Locate the cell with the specified text and output its (x, y) center coordinate. 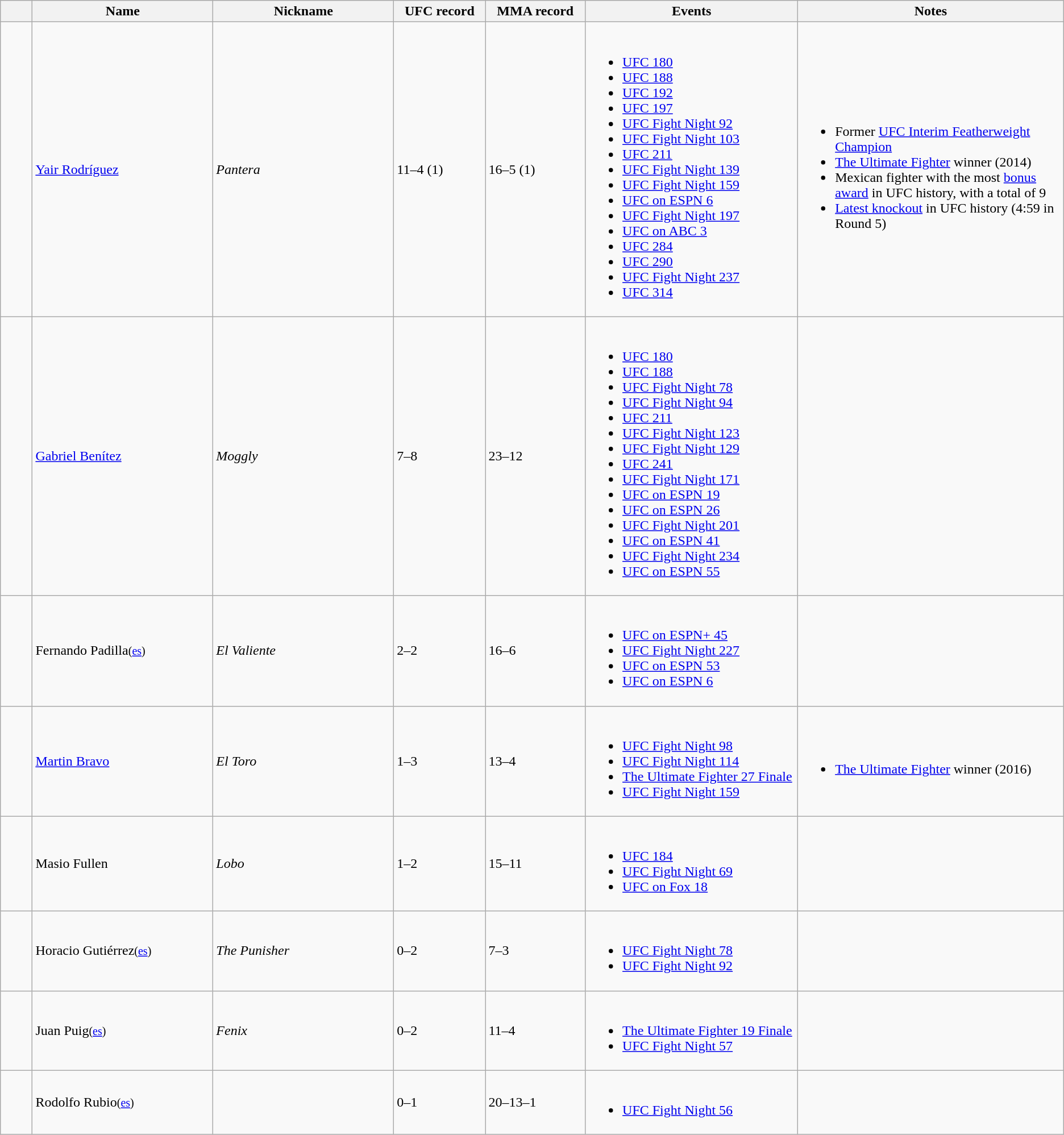
Notes (931, 11)
Horacio Gutiérrez(es) (123, 951)
16–6 (535, 651)
UFC Fight Night 98UFC Fight Night 114The Ultimate Fighter 27 FinaleUFC Fight Night 159 (692, 761)
23–12 (535, 456)
11–4 (535, 1030)
Pantera (304, 169)
7–3 (535, 951)
Moggly (304, 456)
15–11 (535, 864)
The Ultimate Fighter 19 FinaleUFC Fight Night 57 (692, 1030)
Events (692, 11)
Fernando Padilla(es) (123, 651)
Masio Fullen (123, 864)
Lobo (304, 864)
El Toro (304, 761)
UFC Fight Night 78UFC Fight Night 92 (692, 951)
Fenix (304, 1030)
Nickname (304, 11)
1–3 (440, 761)
20–13–1 (535, 1103)
Gabriel Benítez (123, 456)
0–1 (440, 1103)
11–4 (1) (440, 169)
UFC on ESPN+ 45UFC Fight Night 227UFC on ESPN 53UFC on ESPN 6 (692, 651)
16–5 (1) (535, 169)
The Punisher (304, 951)
7–8 (440, 456)
El Valiente (304, 651)
UFC 184UFC Fight Night 69UFC on Fox 18 (692, 864)
UFC Fight Night 56 (692, 1103)
13–4 (535, 761)
Juan Puig(es) (123, 1030)
UFC record (440, 11)
Martin Bravo (123, 761)
The Ultimate Fighter winner (2016) (931, 761)
1–2 (440, 864)
Yair Rodríguez (123, 169)
2–2 (440, 651)
Rodolfo Rubio(es) (123, 1103)
MMA record (535, 11)
Name (123, 11)
